Output the [X, Y] coordinate of the center of the cell containing the given text.  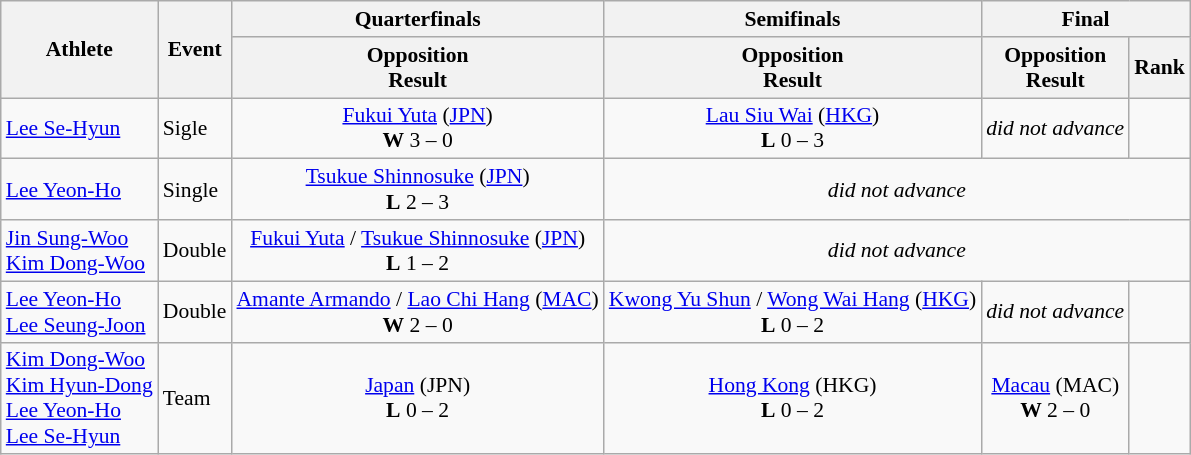
Lee Yeon-HoLee Seung-Joon [80, 312]
Japan (JPN)L 0 – 2 [417, 398]
Single [195, 190]
Rank [1160, 68]
Lee Yeon-Ho [80, 190]
Jin Sung-WooKim Dong-Woo [80, 250]
Quarterfinals [417, 19]
Sigle [195, 128]
Lee Se-Hyun [80, 128]
Macau (MAC)W 2 – 0 [1055, 398]
Amante Armando / Lao Chi Hang (MAC)W 2 – 0 [417, 312]
Hong Kong (HKG)L 0 – 2 [792, 398]
Kim Dong-WooKim Hyun-DongLee Yeon-HoLee Se-Hyun [80, 398]
Fukui Yuta / Tsukue Shinnosuke (JPN)L 1 – 2 [417, 250]
Event [195, 50]
Semifinals [792, 19]
Lau Siu Wai (HKG)L 0 – 3 [792, 128]
Athlete [80, 50]
Team [195, 398]
Fukui Yuta (JPN)W 3 – 0 [417, 128]
Kwong Yu Shun / Wong Wai Hang (HKG)L 0 – 2 [792, 312]
Tsukue Shinnosuke (JPN)L 2 – 3 [417, 190]
Final [1086, 19]
